From the cell containing the given text, extract its center point as [x, y] coordinate. 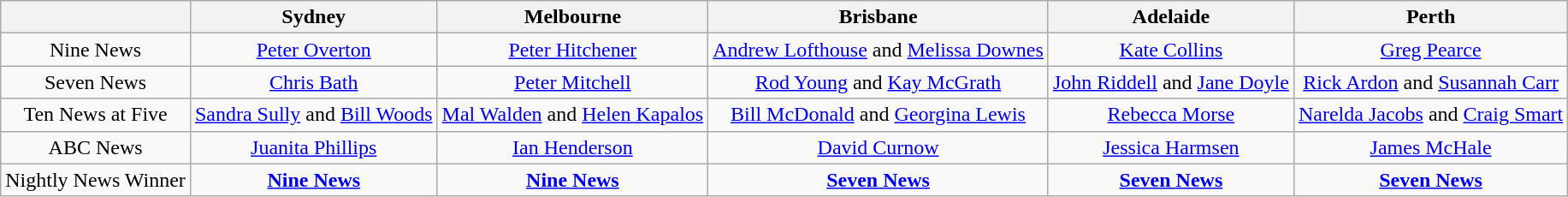
Bill McDonald and Georgina Lewis [879, 115]
Rebecca Morse [1170, 115]
James McHale [1430, 147]
Narelda Jacobs and Craig Smart [1430, 115]
David Curnow [879, 147]
Ten News at Five [96, 115]
Rick Ardon and Susannah Carr [1430, 82]
Sydney [313, 17]
Kate Collins [1170, 50]
Melbourne [573, 17]
John Riddell and Jane Doyle [1170, 82]
Brisbane [879, 17]
Jessica Harmsen [1170, 147]
ABC News [96, 147]
Adelaide [1170, 17]
Rod Young and Kay McGrath [879, 82]
Mal Walden and Helen Kapalos [573, 115]
Peter Hitchener [573, 50]
Andrew Lofthouse and Melissa Downes [879, 50]
Peter Overton [313, 50]
Chris Bath [313, 82]
Peter Mitchell [573, 82]
Sandra Sully and Bill Woods [313, 115]
Juanita Phillips [313, 147]
Greg Pearce [1430, 50]
Nightly News Winner [96, 180]
Perth [1430, 17]
Ian Henderson [573, 147]
